Extract the [x, y] coordinate from the center of the cell holding the provided text.  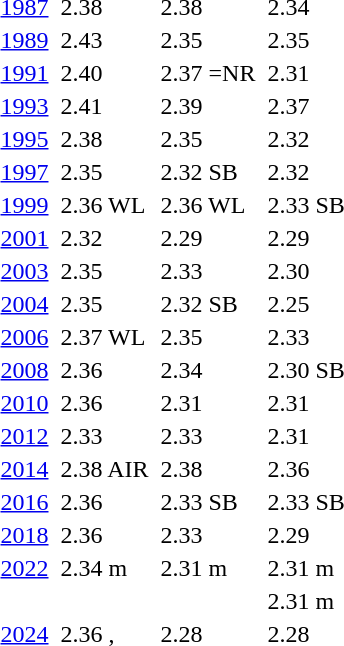
2.41 [104, 106]
2.31 m [208, 584]
2.37 WL [104, 337]
2.40 [104, 73]
2.29 [208, 238]
2.31 [208, 403]
2.37 =NR [208, 73]
2.32 [104, 238]
2.34 m [104, 584]
2.43 [104, 40]
2.38 AIR [104, 469]
2.39 [208, 106]
2.34 [208, 370]
2.33 SB [208, 502]
